Provide the (X, Y) coordinate of the cell's center where the given text is located.  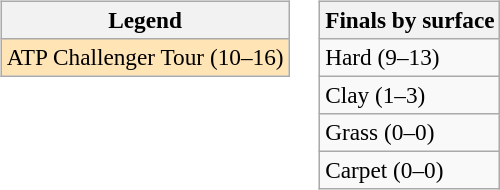
Finals by surface (410, 20)
Hard (9–13) (410, 57)
Legend (145, 20)
Grass (0–0) (410, 133)
Carpet (0–0) (410, 171)
Clay (1–3) (410, 95)
ATP Challenger Tour (10–16) (145, 57)
